Scan for the cell matching the given text and deliver its (X, Y) coordinate at center. 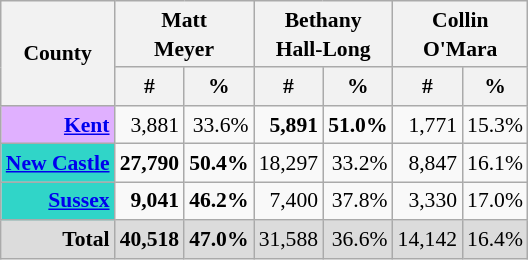
46.2% (218, 201)
7,400 (288, 201)
New Castle (58, 163)
1,771 (428, 125)
Kent (58, 125)
47.0% (218, 239)
Sussex (58, 201)
16.1% (495, 163)
27,790 (150, 163)
5,891 (288, 125)
3,330 (428, 201)
Total (58, 239)
33.2% (358, 163)
MattMeyer (184, 34)
18,297 (288, 163)
51.0% (358, 125)
CollinO'Mara (460, 34)
BethanyHall-Long (324, 34)
33.6% (218, 125)
14,142 (428, 239)
31,588 (288, 239)
36.6% (358, 239)
16.4% (495, 239)
8,847 (428, 163)
9,041 (150, 201)
40,518 (150, 239)
County (58, 53)
50.4% (218, 163)
15.3% (495, 125)
37.8% (358, 201)
17.0% (495, 201)
3,881 (150, 125)
